From the cell containing the given text, extract its center point as [x, y] coordinate. 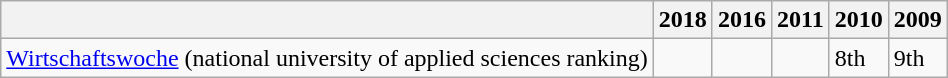
2009 [918, 20]
Wirtschaftswoche (national university of applied sciences ranking) [328, 58]
2016 [742, 20]
2018 [682, 20]
2011 [800, 20]
2010 [858, 20]
8th [858, 58]
9th [918, 58]
